Return the [x, y] coordinate for the center point of the cell that contains the specified text.  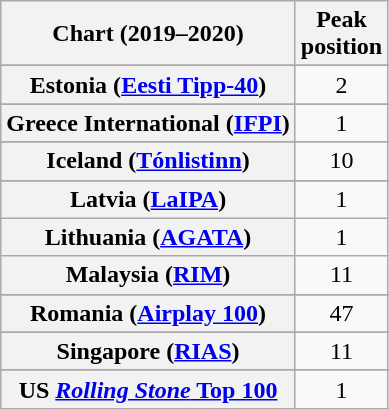
10 [341, 161]
2 [341, 85]
Lithuania (AGATA) [148, 237]
Chart (2019–2020) [148, 34]
Greece International (IFPI) [148, 123]
Iceland (Tónlistinn) [148, 161]
Estonia (Eesti Tipp-40) [148, 85]
US Rolling Stone Top 100 [148, 389]
Latvia (LaIPA) [148, 199]
Singapore (RIAS) [148, 351]
Peakposition [341, 34]
Romania (Airplay 100) [148, 313]
47 [341, 313]
Malaysia (RIM) [148, 275]
